Extract the (X, Y) coordinate from the center of the cell holding the provided text.  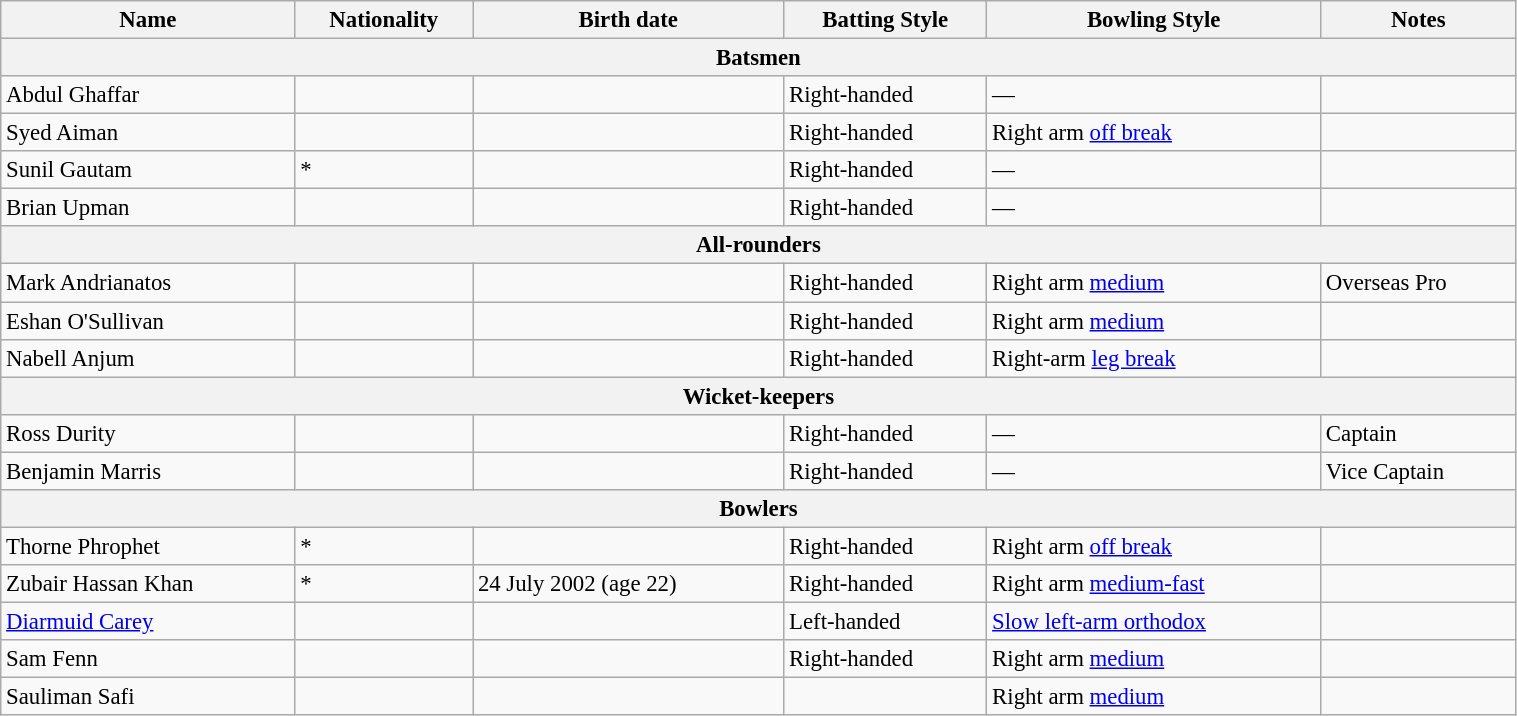
Name (148, 20)
Mark Andrianatos (148, 283)
Sam Fenn (148, 659)
Abdul Ghaffar (148, 95)
Captain (1418, 433)
Bowling Style (1154, 20)
Vice Captain (1418, 471)
All-rounders (758, 245)
Nationality (384, 20)
Right-arm leg break (1154, 358)
Brian Upman (148, 208)
Left-handed (886, 621)
Diarmuid Carey (148, 621)
Benjamin Marris (148, 471)
Slow left-arm orthodox (1154, 621)
Ross Durity (148, 433)
Bowlers (758, 509)
Batsmen (758, 58)
Sunil Gautam (148, 170)
Thorne Phrophet (148, 546)
Right arm medium-fast (1154, 584)
Eshan O'Sullivan (148, 321)
Overseas Pro (1418, 283)
Syed Aiman (148, 133)
24 July 2002 (age 22) (628, 584)
Birth date (628, 20)
Wicket-keepers (758, 396)
Zubair Hassan Khan (148, 584)
Sauliman Safi (148, 697)
Notes (1418, 20)
Batting Style (886, 20)
Nabell Anjum (148, 358)
